Find where the given text appears and provide that cell's center as (X, Y) coordinate. 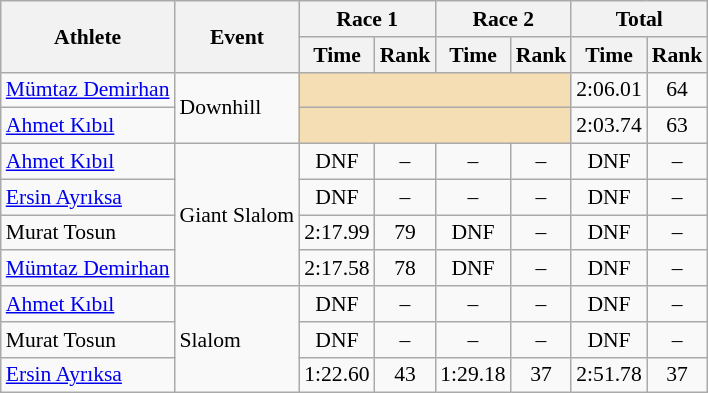
Slalom (238, 340)
2:17.58 (336, 269)
78 (406, 269)
63 (678, 126)
2:03.74 (608, 126)
Athlete (88, 36)
Race 2 (503, 19)
79 (406, 233)
2:17.99 (336, 233)
Giant Slalom (238, 215)
1:29.18 (472, 375)
64 (678, 90)
Event (238, 36)
Downhill (238, 108)
2:06.01 (608, 90)
1:22.60 (336, 375)
Race 1 (367, 19)
Total (639, 19)
2:51.78 (608, 375)
43 (406, 375)
